Search for the cell housing the specified text and yield its (X, Y) center coordinate. 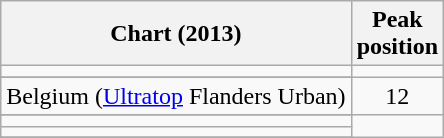
Belgium (Ultratop Flanders Urban) (176, 96)
12 (397, 96)
Peakposition (397, 34)
Chart (2013) (176, 34)
